Determine the [x, y] coordinate at the center of the cell enclosing the given text.  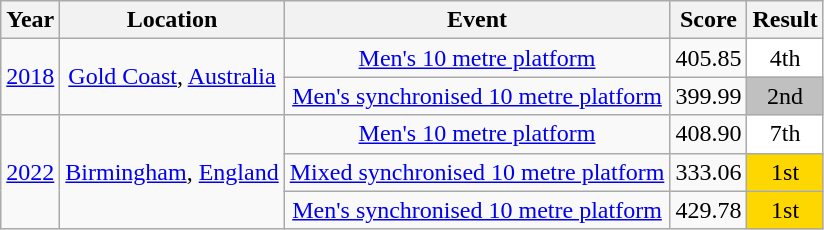
Location [172, 20]
Birmingham, England [172, 172]
Year [30, 20]
Score [708, 20]
408.90 [708, 134]
399.99 [708, 96]
Event [477, 20]
Result [785, 20]
429.78 [708, 210]
Mixed synchronised 10 metre platform [477, 172]
4th [785, 58]
405.85 [708, 58]
333.06 [708, 172]
2022 [30, 172]
Gold Coast, Australia [172, 77]
2nd [785, 96]
2018 [30, 77]
7th [785, 134]
